From the cell containing the given text, extract its center point as (x, y) coordinate. 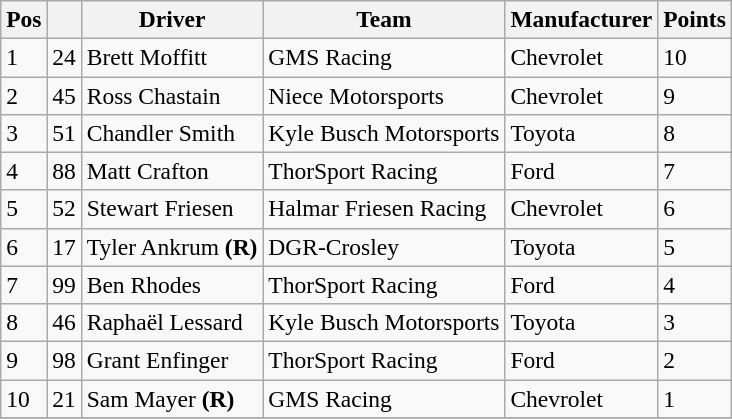
99 (64, 285)
Stewart Friesen (172, 209)
DGR-Crosley (384, 247)
Pos (24, 19)
98 (64, 360)
Team (384, 19)
Driver (172, 19)
Manufacturer (582, 19)
88 (64, 171)
21 (64, 398)
Raphaël Lessard (172, 322)
51 (64, 133)
Grant Enfinger (172, 360)
46 (64, 322)
Tyler Ankrum (R) (172, 247)
24 (64, 57)
Ben Rhodes (172, 285)
52 (64, 209)
45 (64, 95)
Points (695, 19)
Halmar Friesen Racing (384, 209)
Matt Crafton (172, 171)
17 (64, 247)
Chandler Smith (172, 133)
Sam Mayer (R) (172, 398)
Ross Chastain (172, 95)
Niece Motorsports (384, 95)
Brett Moffitt (172, 57)
